Return [X, Y] of the center of cell containing provided text 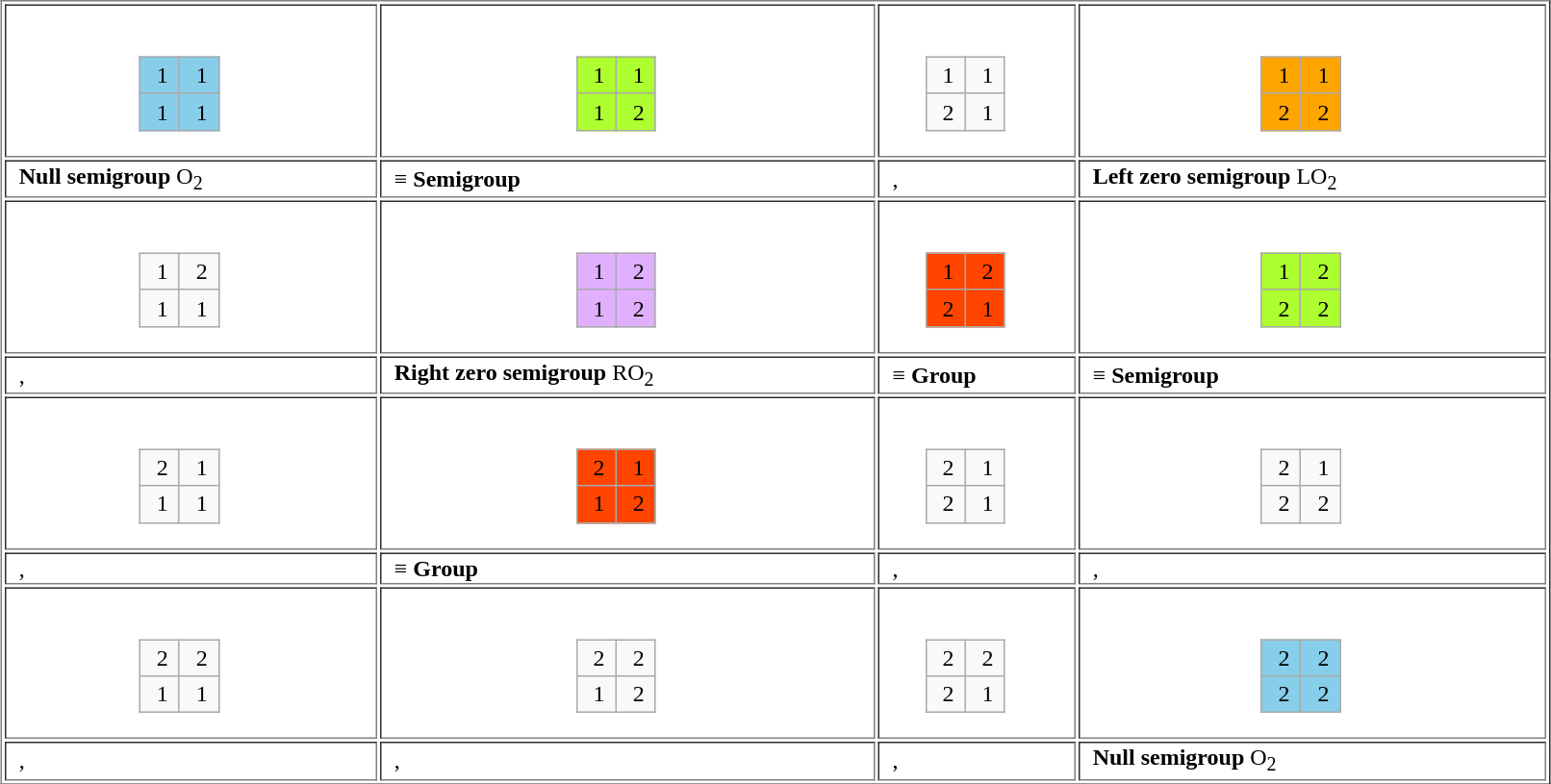
2 2 2 1 [976, 664]
1 2 1 1 [191, 277]
1 2 2 1 [976, 277]
1 1 2 1 [976, 81]
Left zero semigroup LO2 [1312, 179]
2 1 2 2 [1312, 473]
Right zero semigroup RO2 [627, 375]
2 1 1 1 [191, 473]
2 2 2 2 [1312, 664]
2 1 2 1 [976, 473]
2 2 1 1 [191, 664]
1 1 1 2 [627, 81]
1 1 1 1 [191, 81]
2 1 1 2 [627, 473]
2 2 1 2 [627, 664]
1 1 2 2 [1312, 81]
1 2 1 2 [627, 277]
1 2 2 2 [1312, 277]
